Extract the (X, Y) coordinate from the center of the cell holding the provided text.  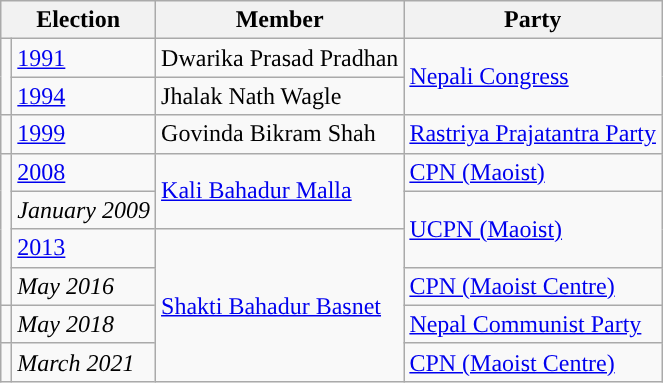
Jhalak Nath Wagle (280, 96)
Kali Bahadur Malla (280, 191)
May 2016 (84, 286)
March 2021 (84, 362)
Nepal Communist Party (533, 324)
January 2009 (84, 210)
UCPN (Maoist) (533, 229)
Dwarika Prasad Pradhan (280, 58)
CPN (Maoist) (533, 172)
2008 (84, 172)
2013 (84, 248)
Party (533, 20)
1991 (84, 58)
Member (280, 20)
Rastriya Prajatantra Party (533, 134)
Nepali Congress (533, 77)
Shakti Bahadur Basnet (280, 305)
1994 (84, 96)
1999 (84, 134)
Govinda Bikram Shah (280, 134)
May 2018 (84, 324)
Election (78, 20)
